Extract the (x, y) coordinate from the center of the cell holding the provided text.  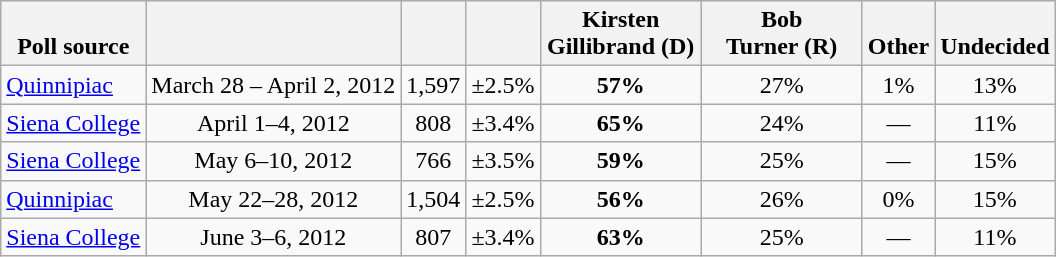
56% (620, 199)
65% (620, 123)
±3.5% (503, 161)
26% (782, 199)
Other (898, 34)
766 (434, 161)
807 (434, 237)
March 28 – April 2, 2012 (274, 85)
Undecided (995, 34)
59% (620, 161)
27% (782, 85)
1,504 (434, 199)
808 (434, 123)
1% (898, 85)
24% (782, 123)
May 22–28, 2012 (274, 199)
Poll source (74, 34)
May 6–10, 2012 (274, 161)
April 1–4, 2012 (274, 123)
0% (898, 199)
BobTurner (R) (782, 34)
63% (620, 237)
13% (995, 85)
KirstenGillibrand (D) (620, 34)
1,597 (434, 85)
57% (620, 85)
June 3–6, 2012 (274, 237)
